Pinpoint the cell where the given text exists, returning its (x, y) midpoint coordinate. 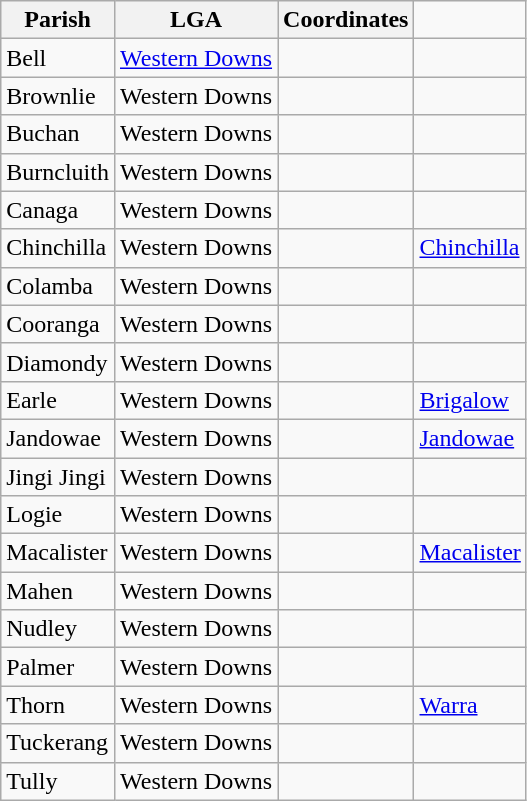
Mahen (58, 591)
Diamondy (58, 362)
Tully (58, 781)
Tuckerang (58, 743)
Cooranga (58, 324)
Earle (58, 400)
Jingi Jingi (58, 477)
Brigalow (470, 400)
LGA (196, 20)
Canaga (58, 210)
Thorn (58, 705)
Colamba (58, 286)
Coordinates (346, 20)
Bell (58, 58)
Parish (58, 20)
Palmer (58, 667)
Nudley (58, 629)
Buchan (58, 134)
Logie (58, 515)
Warra (470, 705)
Burncluith (58, 172)
Brownlie (58, 96)
